Locate the cell with the specified text and output its (x, y) center coordinate. 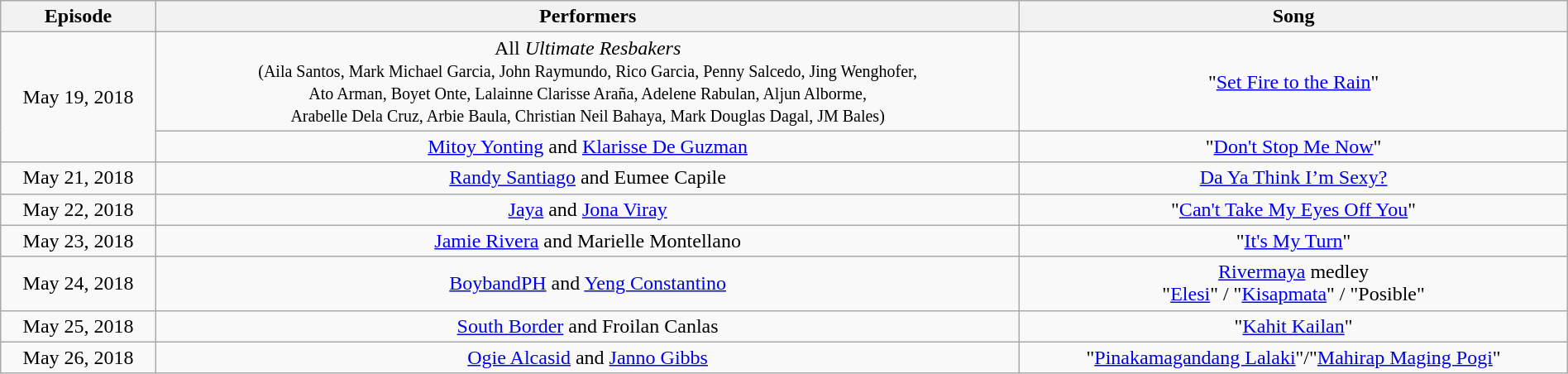
May 24, 2018 (79, 283)
Performers (587, 17)
"It's My Turn" (1293, 241)
May 25, 2018 (79, 326)
"Don't Stop Me Now" (1293, 146)
May 23, 2018 (79, 241)
Rivermaya medley"Elesi" / "Kisapmata" / "Posible" (1293, 283)
May 22, 2018 (79, 209)
Ogie Alcasid and Janno Gibbs (587, 357)
May 19, 2018 (79, 98)
"Set Fire to the Rain" (1293, 81)
BoybandPH and Yeng Constantino (587, 283)
South Border and Froilan Canlas (587, 326)
Mitoy Yonting and Klarisse De Guzman (587, 146)
Da Ya Think I’m Sexy? (1293, 178)
Jaya and Jona Viray (587, 209)
"Kahit Kailan" (1293, 326)
May 21, 2018 (79, 178)
Jamie Rivera and Marielle Montellano (587, 241)
May 26, 2018 (79, 357)
Episode (79, 17)
Song (1293, 17)
Randy Santiago and Eumee Capile (587, 178)
"Can't Take My Eyes Off You" (1293, 209)
"Pinakamagandang Lalaki"/"Mahirap Maging Pogi" (1293, 357)
